Identify which cell holds the provided text, then report its (X, Y) central coordinate. 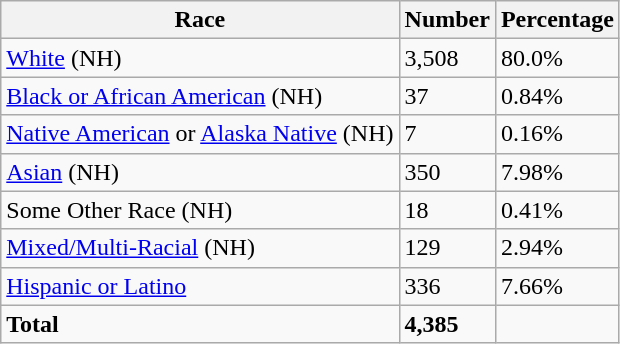
Some Other Race (NH) (200, 210)
350 (447, 172)
37 (447, 96)
80.0% (557, 58)
4,385 (447, 324)
Black or African American (NH) (200, 96)
White (NH) (200, 58)
Native American or Alaska Native (NH) (200, 134)
Total (200, 324)
336 (447, 286)
7 (447, 134)
129 (447, 248)
0.16% (557, 134)
7.66% (557, 286)
3,508 (447, 58)
Asian (NH) (200, 172)
Mixed/Multi-Racial (NH) (200, 248)
7.98% (557, 172)
Number (447, 20)
Hispanic or Latino (200, 286)
0.41% (557, 210)
0.84% (557, 96)
Race (200, 20)
18 (447, 210)
Percentage (557, 20)
2.94% (557, 248)
